Extract the [x, y] coordinate from the center of the cell holding the provided text.  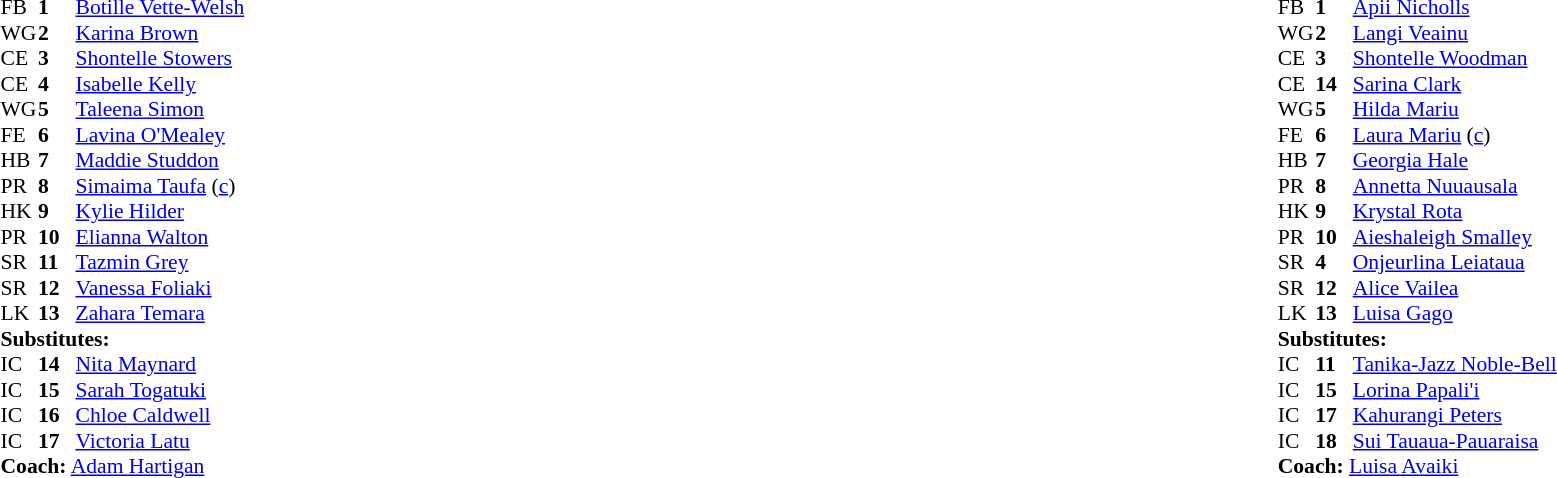
Isabelle Kelly [160, 84]
Lavina O'Mealey [160, 135]
Shontelle Woodman [1455, 59]
Tazmin Grey [160, 263]
Simaima Taufa (c) [160, 186]
Vanessa Foliaki [160, 288]
Elianna Walton [160, 237]
Sarah Togatuki [160, 390]
Shontelle Stowers [160, 59]
Annetta Nuuausala [1455, 186]
16 [57, 415]
Luisa Gago [1455, 313]
Zahara Temara [160, 313]
Kahurangi Peters [1455, 415]
Alice Vailea [1455, 288]
Laura Mariu (c) [1455, 135]
Hilda Mariu [1455, 109]
Sui Tauaua-Pauaraisa [1455, 441]
Taleena Simon [160, 109]
Lorina Papali'i [1455, 390]
Onjeurlina Leiataua [1455, 263]
Victoria Latu [160, 441]
Krystal Rota [1455, 211]
Chloe Caldwell [160, 415]
Karina Brown [160, 33]
Kylie Hilder [160, 211]
Maddie Studdon [160, 161]
Georgia Hale [1455, 161]
18 [1334, 441]
Tanika-Jazz Noble-Bell [1455, 365]
Nita Maynard [160, 365]
Aieshaleigh Smalley [1455, 237]
Langi Veainu [1455, 33]
Sarina Clark [1455, 84]
